Capture the cell that displays the provided text and extract its [x, y] central coordinate. 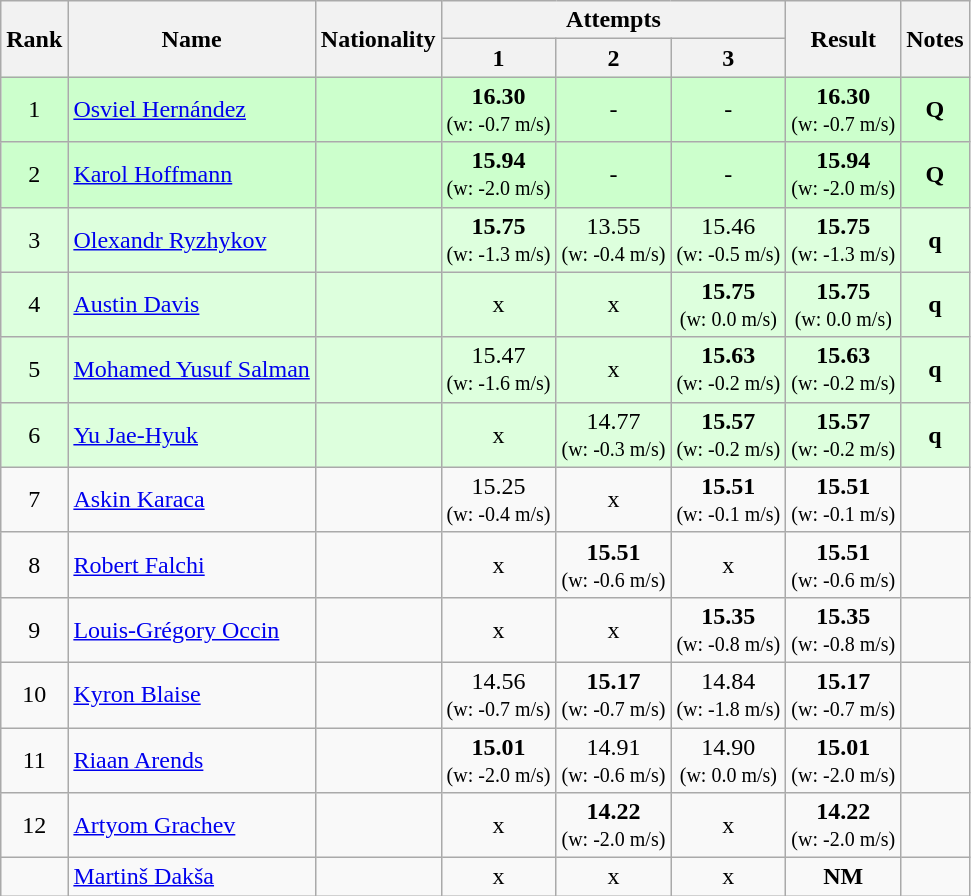
16.30(w: -0.7 m/s) [498, 110]
15.57 (w: -0.2 m/s) [844, 434]
7 [34, 500]
Askin Karaca [192, 500]
Notes [935, 39]
15.01(w: -2.0 m/s) [498, 760]
15.46(w: -0.5 m/s) [728, 240]
Austin Davis [192, 304]
15.63(w: -0.2 m/s) [728, 370]
15.75(w: -1.3 m/s) [498, 240]
5 [34, 370]
Karol Hoffmann [192, 174]
15.17 (w: -0.7 m/s) [844, 694]
15.51(w: -0.6 m/s) [614, 564]
15.35(w: -0.8 m/s) [728, 630]
14.84(w: -1.8 m/s) [728, 694]
Name [192, 39]
Mohamed Yusuf Salman [192, 370]
15.25(w: -0.4 m/s) [498, 500]
15.63 (w: -0.2 m/s) [844, 370]
Riaan Arends [192, 760]
15.94(w: -2.0 m/s) [498, 174]
Artyom Grachev [192, 826]
14.91(w: -0.6 m/s) [614, 760]
12 [34, 826]
9 [34, 630]
Rank [34, 39]
15.35 (w: -0.8 m/s) [844, 630]
15.47(w: -1.6 m/s) [498, 370]
14.56(w: -0.7 m/s) [498, 694]
15.57(w: -0.2 m/s) [728, 434]
Louis-Grégory Occin [192, 630]
Nationality [378, 39]
15.75(w: 0.0 m/s) [728, 304]
15.17(w: -0.7 m/s) [614, 694]
11 [34, 760]
14.90(w: 0.0 m/s) [728, 760]
8 [34, 564]
16.30 (w: -0.7 m/s) [844, 110]
Olexandr Ryzhykov [192, 240]
15.01 (w: -2.0 m/s) [844, 760]
15.75 (w: -1.3 m/s) [844, 240]
Robert Falchi [192, 564]
15.94 (w: -2.0 m/s) [844, 174]
Result [844, 39]
Yu Jae-Hyuk [192, 434]
6 [34, 434]
13.55(w: -0.4 m/s) [614, 240]
15.75 (w: 0.0 m/s) [844, 304]
NM [844, 877]
15.51 (w: -0.1 m/s) [844, 500]
14.22 (w: -2.0 m/s) [844, 826]
Osviel Hernández [192, 110]
10 [34, 694]
15.51 (w: -0.6 m/s) [844, 564]
14.77(w: -0.3 m/s) [614, 434]
15.51(w: -0.1 m/s) [728, 500]
14.22(w: -2.0 m/s) [614, 826]
4 [34, 304]
Kyron Blaise [192, 694]
Attempts [614, 20]
Martinš Dakša [192, 877]
